Provide the [X, Y] coordinate of the cell's center where the given text is located.  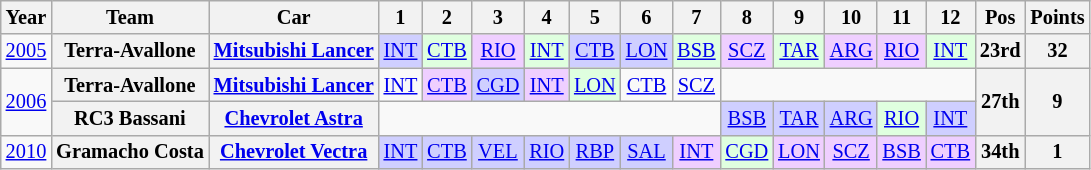
2 [446, 17]
2006 [26, 102]
4 [546, 17]
RC3 Bassani [130, 118]
27th [1000, 102]
12 [950, 17]
Chevrolet Astra [294, 118]
Car [294, 17]
VEL [498, 152]
Year [26, 17]
11 [901, 17]
2005 [26, 51]
23rd [1000, 51]
RBP [595, 152]
5 [595, 17]
Team [130, 17]
10 [852, 17]
Chevrolet Vectra [294, 152]
SAL [647, 152]
8 [746, 17]
Points [1057, 17]
7 [696, 17]
3 [498, 17]
Pos [1000, 17]
34th [1000, 152]
2010 [26, 152]
Gramacho Costa [130, 152]
6 [647, 17]
32 [1057, 51]
